Determine the [x, y] coordinate at the center of the cell enclosing the given text.  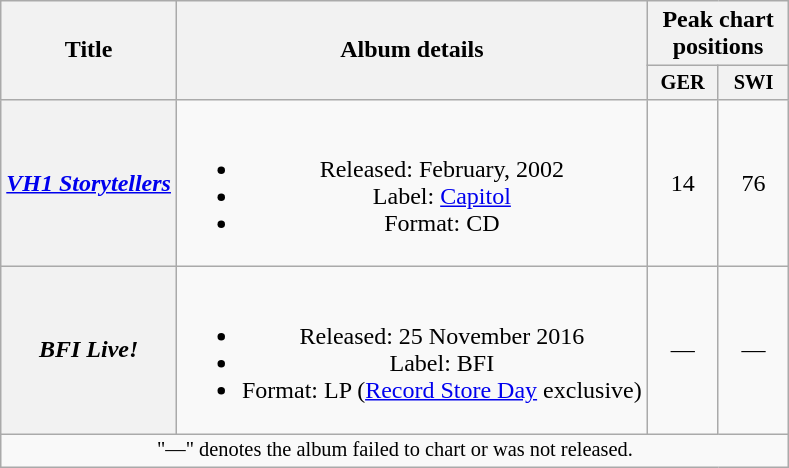
Album details [412, 50]
Released: February, 2002Label: CapitolFormat: CD [412, 182]
GER [682, 83]
Peak chart positions [718, 34]
Title [89, 50]
VH1 Storytellers [89, 182]
14 [682, 182]
BFI Live! [89, 350]
Released: 25 November 2016Label: BFIFormat: LP (Record Store Day exclusive) [412, 350]
SWI [754, 83]
76 [754, 182]
"—" denotes the album failed to chart or was not released. [395, 451]
